Detect which cell encompasses the target text, then output its (X, Y) center coordinate. 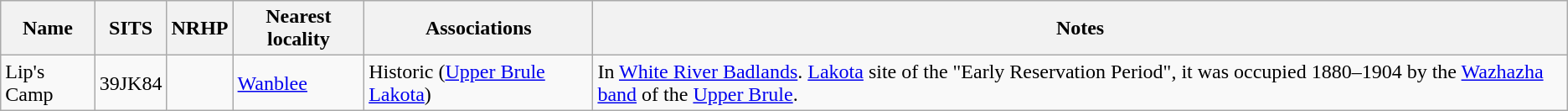
Associations (479, 29)
39JK84 (131, 82)
In White River Badlands. Lakota site of the "Early Reservation Period", it was occupied 1880–1904 by the Wazhazha band of the Upper Brule. (1081, 82)
Lip's Camp (48, 82)
Historic (Upper Brule Lakota) (479, 82)
NRHP (199, 29)
SITS (131, 29)
Wanblee (298, 82)
Notes (1081, 29)
Name (48, 29)
Nearest locality (298, 29)
